Extract the (x, y) coordinate from the center of the cell holding the provided text.  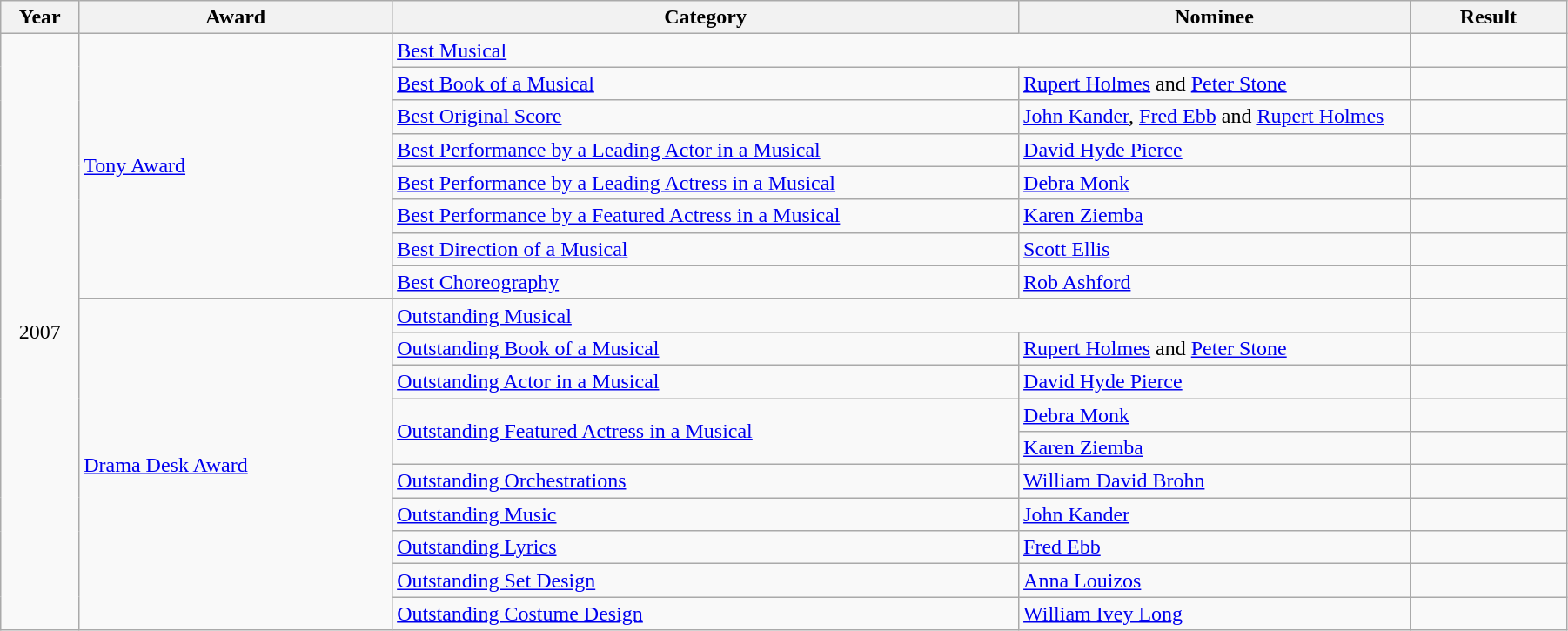
Outstanding Actor in a Musical (706, 381)
Anna Louizos (1215, 581)
Outstanding Lyrics (706, 547)
Year (40, 17)
Outstanding Book of a Musical (706, 348)
Outstanding Music (706, 514)
Scott Ellis (1215, 249)
Best Choreography (706, 282)
Fred Ebb (1215, 547)
Rob Ashford (1215, 282)
Best Direction of a Musical (706, 249)
Outstanding Featured Actress in a Musical (706, 432)
Category (706, 17)
Best Performance by a Leading Actor in a Musical (706, 150)
Outstanding Musical (901, 315)
John Kander, Fred Ebb and Rupert Holmes (1215, 117)
Result (1488, 17)
Tony Award (236, 166)
Outstanding Orchestrations (706, 481)
John Kander (1215, 514)
Nominee (1215, 17)
Best Musical (901, 50)
Outstanding Costume Design (706, 614)
Best Original Score (706, 117)
Best Performance by a Featured Actress in a Musical (706, 216)
Best Performance by a Leading Actress in a Musical (706, 183)
2007 (40, 332)
Award (236, 17)
Drama Desk Award (236, 465)
Outstanding Set Design (706, 581)
William David Brohn (1215, 481)
Best Book of a Musical (706, 84)
William Ivey Long (1215, 614)
